Return [x, y] of the center of cell containing provided text 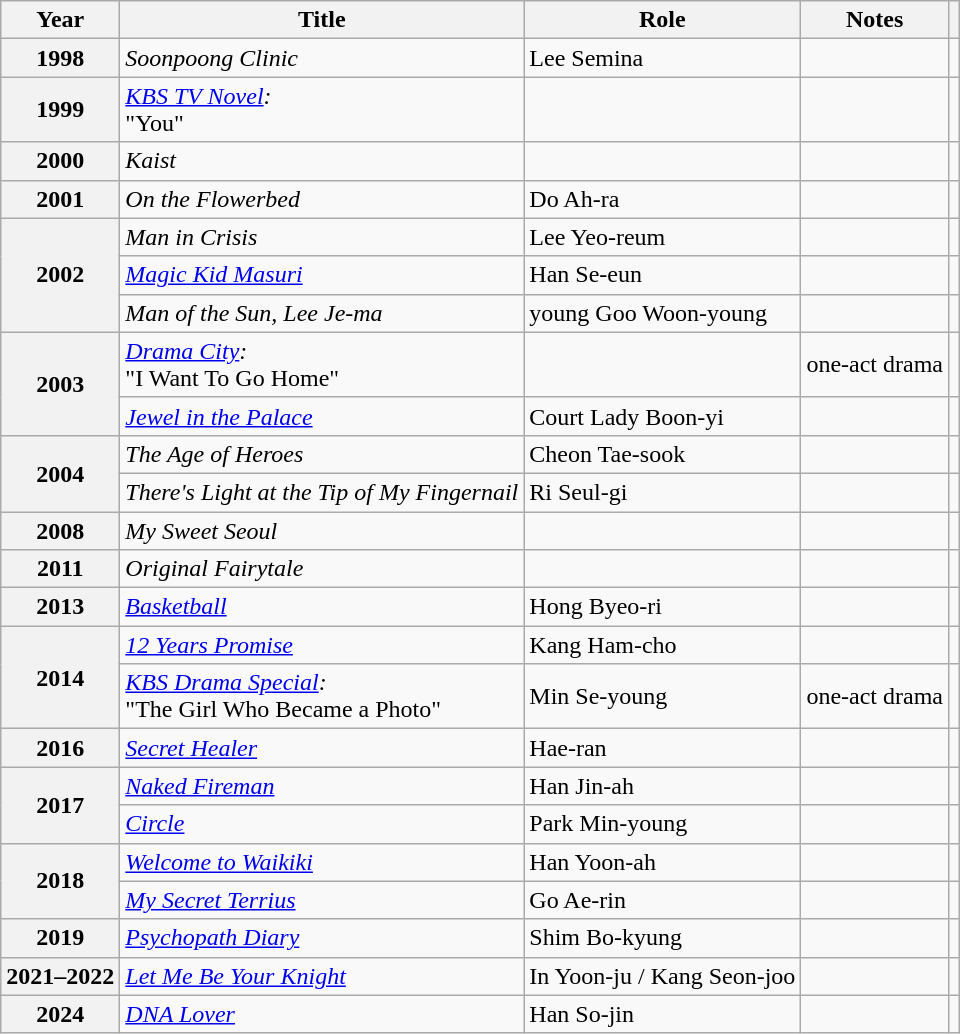
There's Light at the Tip of My Fingernail [322, 492]
1999 [60, 110]
2001 [60, 199]
Soonpoong Clinic [322, 58]
Original Fairytale [322, 569]
2021–2022 [60, 976]
Basketball [322, 607]
2000 [60, 161]
Man of the Sun, Lee Je-ma [322, 313]
In Yoon-ju / Kang Seon-joo [662, 976]
Min Se-young [662, 696]
Han Yoon-ah [662, 862]
Cheon Tae-sook [662, 454]
Kaist [322, 161]
2003 [60, 384]
Han Se-eun [662, 275]
Circle [322, 824]
2013 [60, 607]
Role [662, 20]
1998 [60, 58]
2024 [60, 1014]
KBS Drama Special:"The Girl Who Became a Photo" [322, 696]
Shim Bo-kyung [662, 938]
2014 [60, 678]
2002 [60, 275]
KBS TV Novel:"You" [322, 110]
Man in Crisis [322, 237]
The Age of Heroes [322, 454]
Title [322, 20]
12 Years Promise [322, 645]
Ri Seul-gi [662, 492]
2016 [60, 748]
Kang Ham-cho [662, 645]
2004 [60, 473]
My Sweet Seoul [322, 531]
2011 [60, 569]
Jewel in the Palace [322, 416]
Notes [875, 20]
Magic Kid Masuri [322, 275]
Drama City:"I Want To Go Home" [322, 364]
2019 [60, 938]
Do Ah-ra [662, 199]
Hong Byeo-ri [662, 607]
Welcome to Waikiki [322, 862]
Court Lady Boon-yi [662, 416]
Let Me Be Your Knight [322, 976]
DNA Lover [322, 1014]
Go Ae-rin [662, 900]
Han Jin-ah [662, 786]
Psychopath Diary [322, 938]
2008 [60, 531]
On the Flowerbed [322, 199]
Han So-jin [662, 1014]
young Goo Woon-young [662, 313]
Naked Fireman [322, 786]
Hae-ran [662, 748]
Secret Healer [322, 748]
Park Min-young [662, 824]
2017 [60, 805]
Lee Semina [662, 58]
2018 [60, 881]
My Secret Terrius [322, 900]
Lee Yeo-reum [662, 237]
Year [60, 20]
